Return (x, y) of the center of cell containing provided text 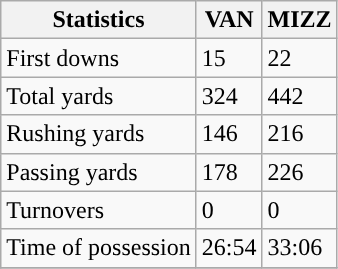
MIZZ (300, 20)
Rushing yards (99, 134)
22 (300, 58)
146 (229, 134)
Total yards (99, 96)
26:54 (229, 248)
216 (300, 134)
Time of possession (99, 248)
Passing yards (99, 172)
442 (300, 96)
First downs (99, 58)
Statistics (99, 20)
226 (300, 172)
15 (229, 58)
VAN (229, 20)
324 (229, 96)
33:06 (300, 248)
Turnovers (99, 210)
178 (229, 172)
